Capture the cell that displays the provided text and extract its (X, Y) central coordinate. 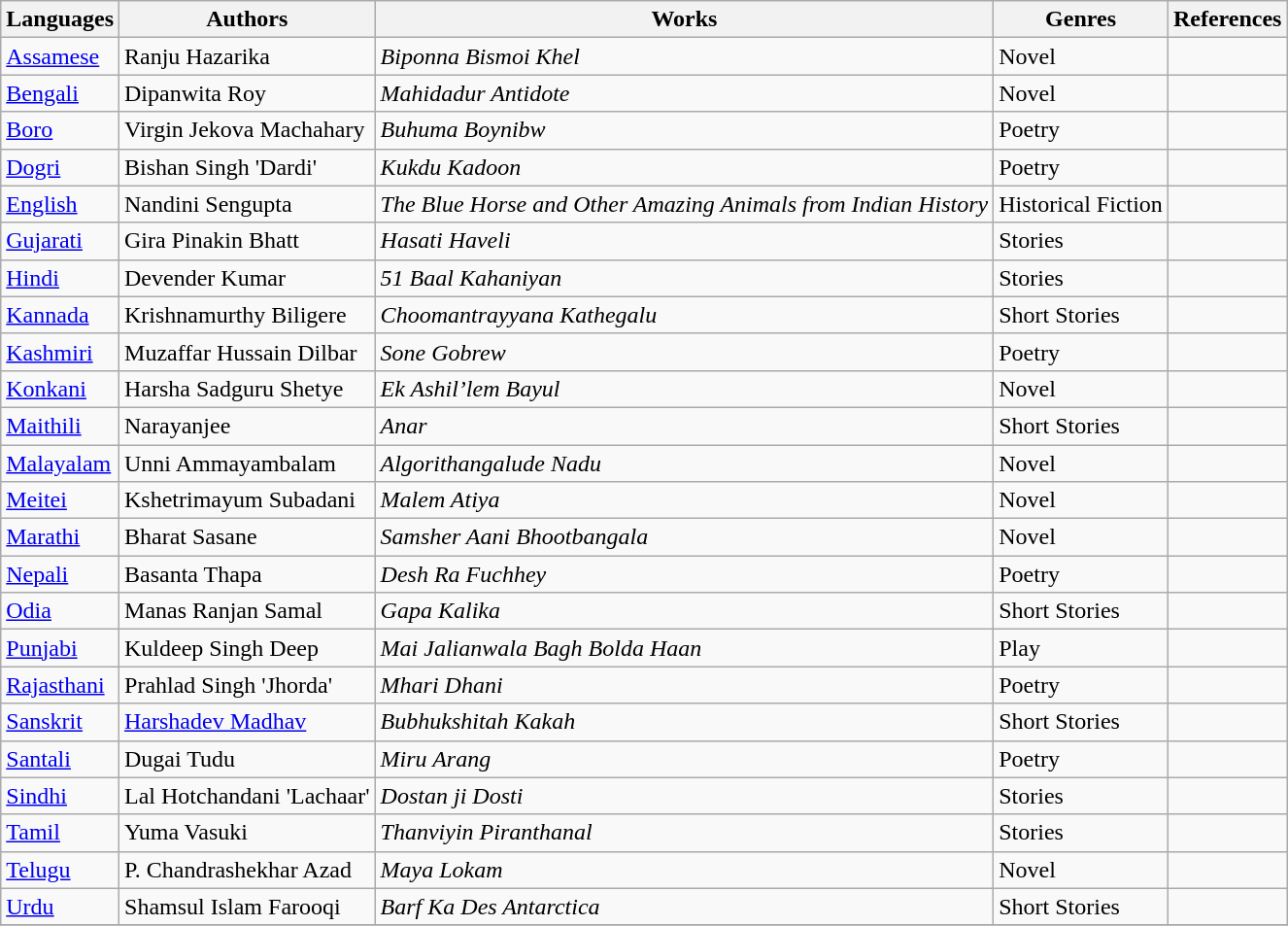
Hasati Haveli (684, 241)
Krishnamurthy Biligere (248, 315)
Konkani (60, 389)
Authors (248, 19)
Bishan Singh 'Dardi' (248, 167)
Muzaffar Hussain Dilbar (248, 352)
Mhari Dhani (684, 685)
Harshadev Madhav (248, 722)
Kukdu Kadoon (684, 167)
Languages (60, 19)
Devender Kumar (248, 278)
Kashmiri (60, 352)
Punjabi (60, 648)
Gapa Kalika (684, 611)
Urdu (60, 907)
Bharat Sasane (248, 537)
Bengali (60, 93)
Historical Fiction (1081, 204)
Shamsul Islam Farooqi (248, 907)
Miru Arang (684, 759)
Tamil (60, 833)
Sanskrit (60, 722)
Harsha Sadguru Shetye (248, 389)
Play (1081, 648)
Malayalam (60, 463)
Works (684, 19)
Kannada (60, 315)
Odia (60, 611)
Rajasthani (60, 685)
Lal Hotchandani 'Lachaar' (248, 796)
Dogri (60, 167)
Ranju Hazarika (248, 56)
Maithili (60, 426)
Virgin Jekova Machahary (248, 130)
Gujarati (60, 241)
Bubhukshitah Kakah (684, 722)
Marathi (60, 537)
Barf Ka Des Antarctica (684, 907)
Manas Ranjan Samal (248, 611)
Desh Ra Fuchhey (684, 574)
Yuma Vasuki (248, 833)
Malem Atiya (684, 500)
Kshetrimayum Subadani (248, 500)
References (1228, 19)
P. Chandrashekhar Azad (248, 870)
The Blue Horse and Other Amazing Animals from Indian History (684, 204)
Genres (1081, 19)
Algorithangalude Nadu (684, 463)
Choomantrayyana Kathegalu (684, 315)
Sone Gobrew (684, 352)
Sindhi (60, 796)
Thanviyin Piranthanal (684, 833)
Meitei (60, 500)
Prahlad Singh 'Jhorda' (248, 685)
Buhuma Boynibw (684, 130)
Kuldeep Singh Deep (248, 648)
Nepali (60, 574)
Maya Lokam (684, 870)
Nandini Sengupta (248, 204)
Gira Pinakin Bhatt (248, 241)
Dostan ji Dosti (684, 796)
Anar (684, 426)
Hindi (60, 278)
Assamese (60, 56)
Telugu (60, 870)
Santali (60, 759)
Boro (60, 130)
51 Baal Kahaniyan (684, 278)
Mahidadur Antidote (684, 93)
Basanta Thapa (248, 574)
Unni Ammayambalam (248, 463)
Dipanwita Roy (248, 93)
Narayanjee (248, 426)
English (60, 204)
Samsher Aani Bhootbangala (684, 537)
Ek Ashil’lem Bayul (684, 389)
Mai Jalianwala Bagh Bolda Haan (684, 648)
Dugai Tudu (248, 759)
Biponna Bismoi Khel (684, 56)
